Output the [X, Y] coordinate of the center of the cell containing the given text.  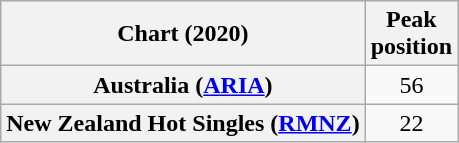
New Zealand Hot Singles (RMNZ) [183, 123]
Peakposition [411, 34]
Chart (2020) [183, 34]
22 [411, 123]
56 [411, 85]
Australia (ARIA) [183, 85]
